Return [X, Y] of the center of cell containing provided text 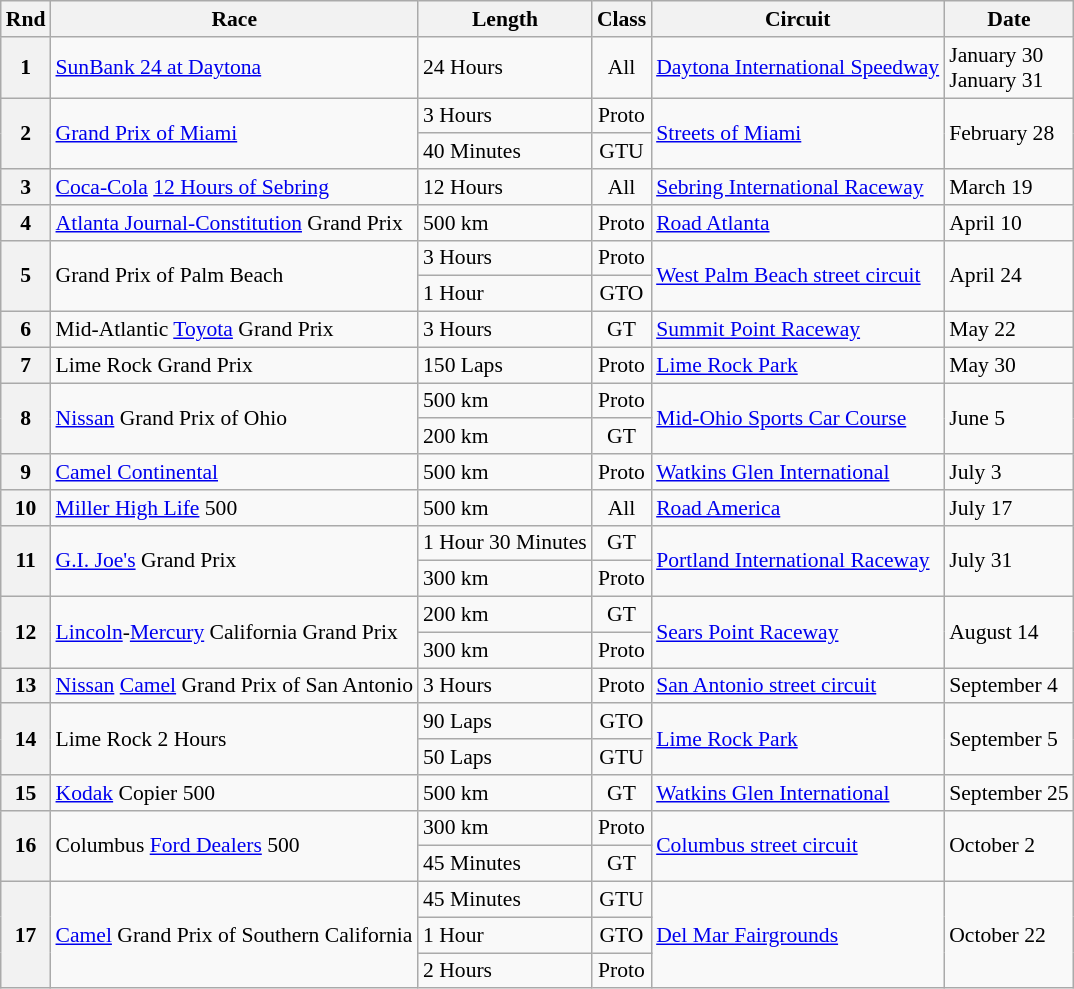
September 25 [1008, 793]
4 [26, 223]
14 [26, 740]
24 Hours [505, 68]
Road America [798, 508]
17 [26, 936]
Lincoln-Mercury California Grand Prix [234, 632]
2 Hours [505, 971]
Sears Point Raceway [798, 632]
15 [26, 793]
June 5 [1008, 418]
West Palm Beach street circuit [798, 276]
San Antonio street circuit [798, 686]
16 [26, 846]
9 [26, 472]
Mid-Atlantic Toyota Grand Prix [234, 330]
2 [26, 134]
Class [622, 19]
Columbus street circuit [798, 846]
SunBank 24 at Daytona [234, 68]
50 Laps [505, 757]
Daytona International Speedway [798, 68]
10 [26, 508]
Mid-Ohio Sports Car Course [798, 418]
Portland International Raceway [798, 560]
6 [26, 330]
11 [26, 560]
Miller High Life 500 [234, 508]
Coca-Cola 12 Hours of Sebring [234, 187]
8 [26, 418]
Circuit [798, 19]
Camel Continental [234, 472]
5 [26, 276]
January 30January 31 [1008, 68]
Lime Rock Grand Prix [234, 365]
Atlanta Journal-Constitution Grand Prix [234, 223]
Rnd [26, 19]
October 22 [1008, 936]
40 Minutes [505, 152]
October 2 [1008, 846]
7 [26, 365]
Length [505, 19]
September 4 [1008, 686]
Race [234, 19]
Columbus Ford Dealers 500 [234, 846]
March 19 [1008, 187]
September 5 [1008, 740]
Nissan Grand Prix of Ohio [234, 418]
August 14 [1008, 632]
Road Atlanta [798, 223]
Streets of Miami [798, 134]
3 [26, 187]
May 30 [1008, 365]
G.I. Joe's Grand Prix [234, 560]
90 Laps [505, 722]
May 22 [1008, 330]
Lime Rock 2 Hours [234, 740]
1 Hour 30 Minutes [505, 543]
Kodak Copier 500 [234, 793]
1 [26, 68]
February 28 [1008, 134]
April 24 [1008, 276]
150 Laps [505, 365]
Grand Prix of Miami [234, 134]
Camel Grand Prix of Southern California [234, 936]
Del Mar Fairgrounds [798, 936]
12 Hours [505, 187]
July 17 [1008, 508]
April 10 [1008, 223]
Grand Prix of Palm Beach [234, 276]
Nissan Camel Grand Prix of San Antonio [234, 686]
Sebring International Raceway [798, 187]
July 31 [1008, 560]
13 [26, 686]
12 [26, 632]
Date [1008, 19]
July 3 [1008, 472]
Summit Point Raceway [798, 330]
